Scan for the cell matching the given text and deliver its [x, y] coordinate at center. 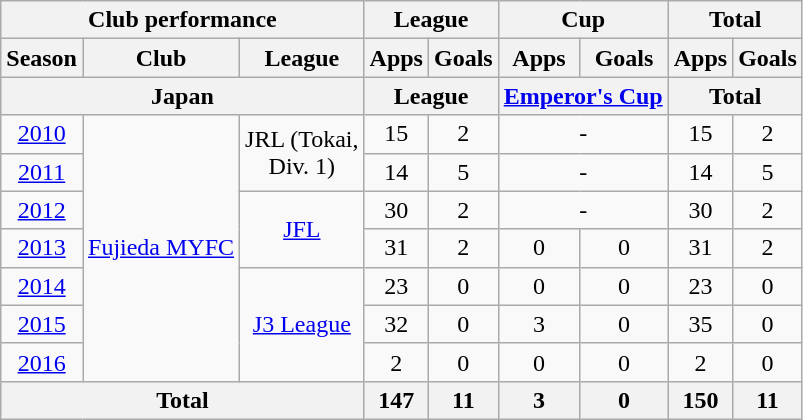
JFL [302, 229]
32 [396, 324]
Fujieda MYFC [160, 248]
JRL (Tokai,Div. 1) [302, 153]
Season [42, 58]
Club performance [182, 20]
2015 [42, 324]
2012 [42, 210]
Japan [182, 96]
J3 League [302, 324]
150 [700, 400]
2014 [42, 286]
2011 [42, 172]
Club [160, 58]
Emperor's Cup [583, 96]
35 [700, 324]
Cup [583, 20]
2016 [42, 362]
2013 [42, 248]
147 [396, 400]
2010 [42, 134]
